Capture the cell that displays the provided text and extract its (X, Y) central coordinate. 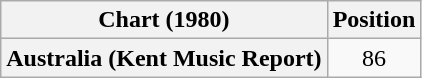
Australia (Kent Music Report) (164, 58)
Position (374, 20)
86 (374, 58)
Chart (1980) (164, 20)
